Provide the (X, Y) coordinate of the cell's center where the given text is located.  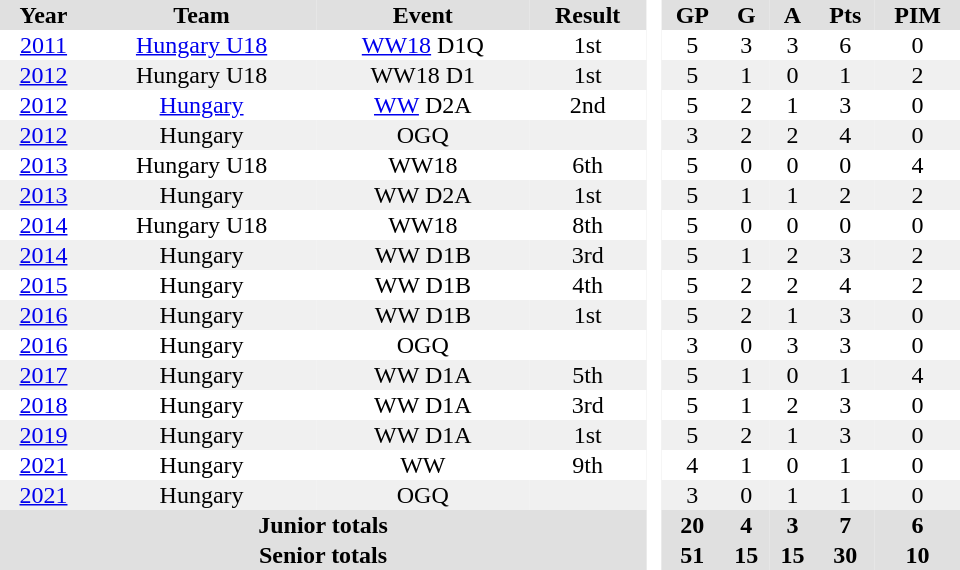
WW18 D1Q (422, 45)
Junior totals (323, 525)
PIM (918, 15)
G (746, 15)
Event (422, 15)
Team (202, 15)
30 (845, 555)
51 (692, 555)
4th (588, 285)
2017 (44, 375)
Pts (845, 15)
WW (422, 465)
GP (692, 15)
WW18 D1 (422, 75)
2nd (588, 105)
6th (588, 165)
2011 (44, 45)
10 (918, 555)
9th (588, 465)
20 (692, 525)
2015 (44, 285)
Result (588, 15)
2019 (44, 435)
Year (44, 15)
Senior totals (323, 555)
2018 (44, 405)
7 (845, 525)
A (792, 15)
5th (588, 375)
8th (588, 225)
